Return the (x, y) coordinate for the center point of the cell that contains the specified text.  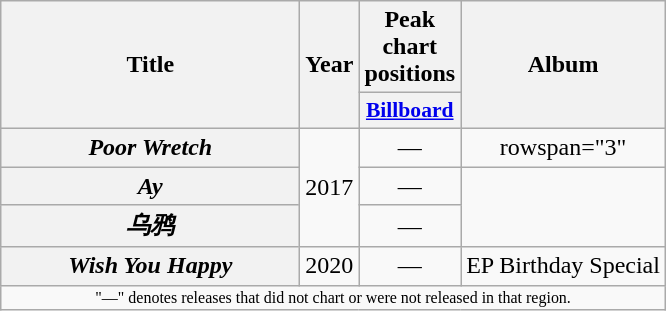
Ay (150, 185)
Title (150, 65)
2017 (330, 188)
Album (564, 65)
rowspan="3" (564, 147)
Year (330, 65)
2020 (330, 266)
"—" denotes releases that did not chart or were not released in that region. (334, 297)
Billboard (410, 111)
乌鸦 (150, 226)
Poor Wretch (150, 147)
Peak chart positions (410, 47)
EP Birthday Special (564, 266)
Wish You Happy (150, 266)
